Pinpoint the cell where the given text exists, returning its (x, y) midpoint coordinate. 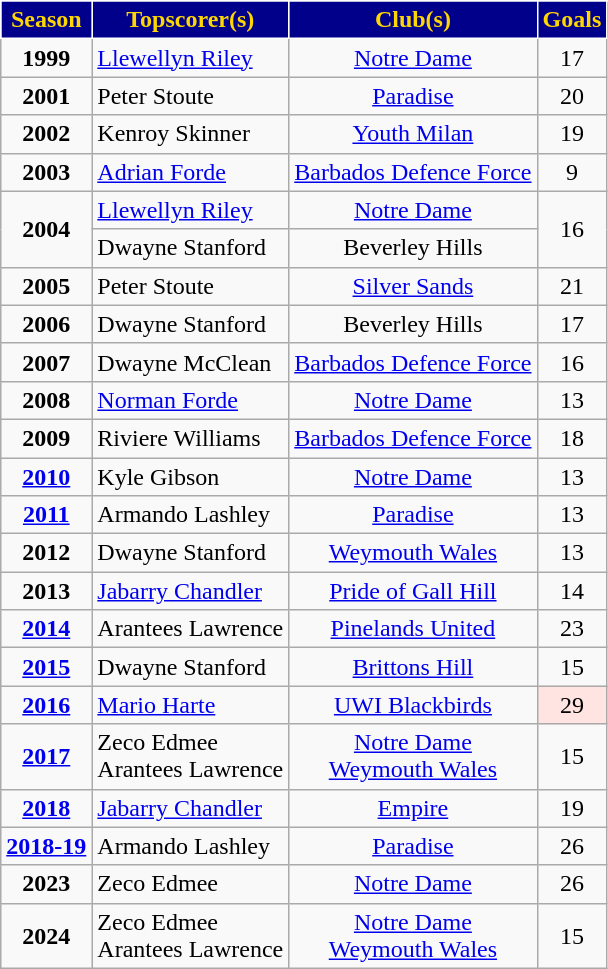
18 (572, 438)
2023 (46, 884)
2009 (46, 438)
29 (572, 705)
Pride of Gall Hill (413, 591)
14 (572, 591)
Riviere Williams (190, 438)
2013 (46, 591)
Norman Forde (190, 400)
Mario Harte (190, 705)
UWI Blackbirds (413, 705)
9 (572, 172)
Goals (572, 20)
2007 (46, 362)
20 (572, 96)
23 (572, 629)
Dwayne McClean (190, 362)
Kyle Gibson (190, 477)
2005 (46, 286)
2014 (46, 629)
Topscorer(s) (190, 20)
Arantees Lawrence (190, 629)
Club(s) (413, 20)
2017 (46, 756)
Zeco Edmee (190, 884)
2004 (46, 229)
2016 (46, 705)
2003 (46, 172)
2010 (46, 477)
2012 (46, 553)
2024 (46, 936)
Youth Milan (413, 134)
2008 (46, 400)
2001 (46, 96)
2002 (46, 134)
Pinelands United (413, 629)
21 (572, 286)
Empire (413, 808)
Brittons Hill (413, 667)
1999 (46, 58)
Season (46, 20)
2018 (46, 808)
Weymouth Wales (413, 553)
2015 (46, 667)
2006 (46, 324)
2018-19 (46, 846)
Kenroy Skinner (190, 134)
2011 (46, 515)
Silver Sands (413, 286)
Adrian Forde (190, 172)
